Locate the cell with the specified text and output its (X, Y) center coordinate. 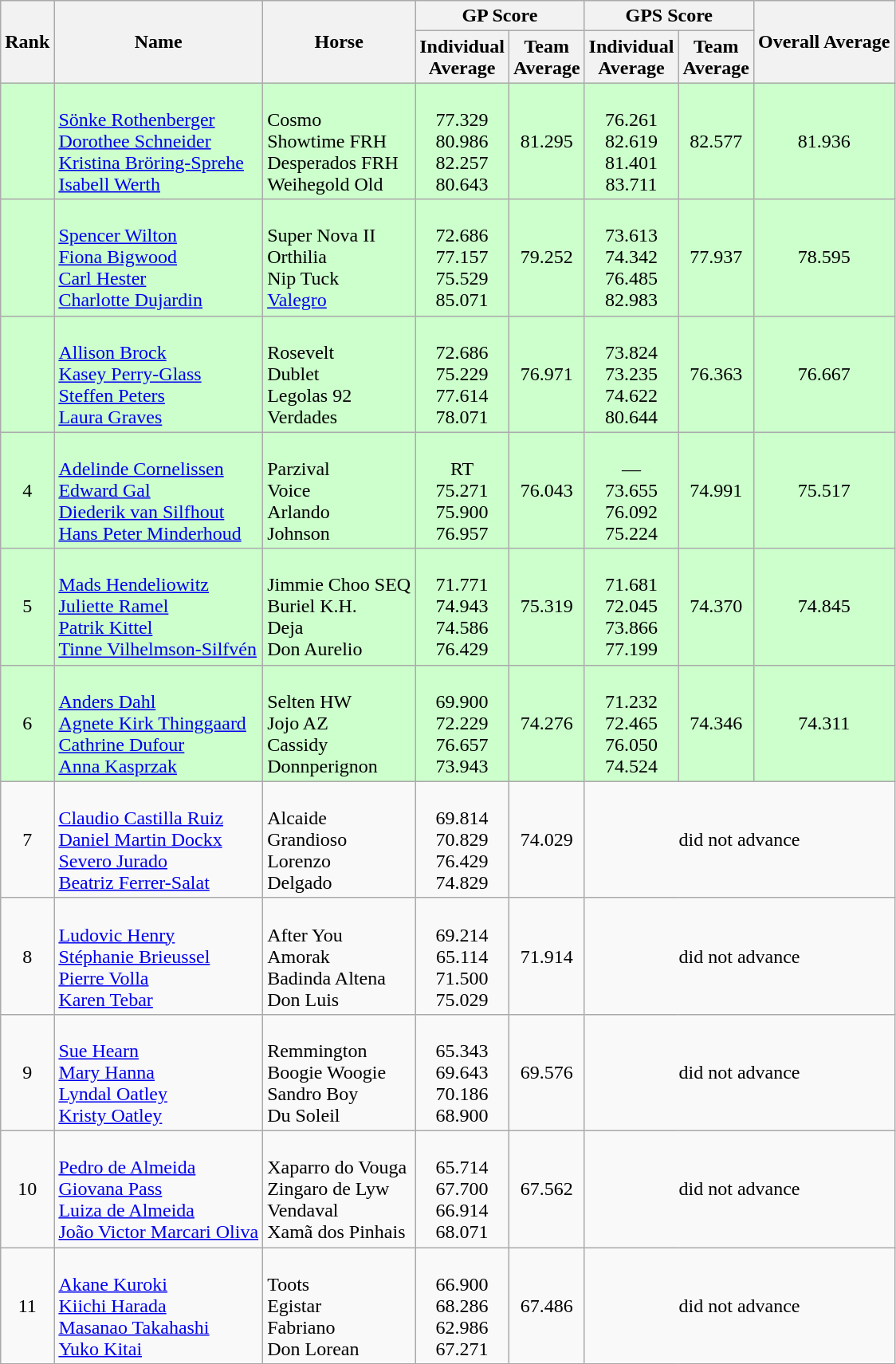
74.845 (824, 607)
8 (27, 956)
81.936 (824, 141)
6 (27, 723)
65.34369.64370.18668.900 (462, 1072)
76.971 (547, 374)
Claudio Castilla Ruiz Daniel Martin Dockx Severo Jurado Beatriz Ferrer-Salat (159, 839)
Sönke RothenbergerDorothee SchneiderKristina Bröring-SpreheIsabell Werth (159, 141)
RemmingtonBoogie WoogieSandro BoyDu Soleil (340, 1072)
7 (27, 839)
74.029 (547, 839)
76.043 (547, 490)
GP Score (500, 16)
Akane Kuroki Kiichi Harada Masanao Takahashi Yuko Kitai (159, 1305)
11 (27, 1305)
66.90068.28662.98667.271 (462, 1305)
Spencer WiltonFiona BigwoodCarl HesterCharlotte Dujardin (159, 257)
Sue Hearn Mary Hanna Lyndal Oatley Kristy Oatley (159, 1072)
69.90072.22976.65773.943 (462, 723)
Adelinde Cornelissen Edward Gal Diederik van Silfhout Hans Peter Minderhoud (159, 490)
9 (27, 1072)
79.252 (547, 257)
74.991 (716, 490)
Jimmie Choo SEQBuriel K.H. DejaDon Aurelio (340, 607)
AlcaideGrandiosoLorenzoDelgado (340, 839)
69.21465.11471.50075.029 (462, 956)
81.295 (547, 141)
After You AmorakBadinda AltenaDon Luis (340, 956)
73.61374.34276.48582.983 (631, 257)
69.81470.82976.42974.829 (462, 839)
74.370 (716, 607)
71.914 (547, 956)
Ludovic Henry Stéphanie Brieussel Pierre Volla Karen Tebar (159, 956)
75.517 (824, 490)
74.311 (824, 723)
Pedro de Almeida Giovana Pass Luiza de Almeida João Victor Marcari Oliva (159, 1189)
67.562 (547, 1189)
72.68677.15775.52985.071 (462, 257)
Anders Dahl Agnete Kirk Thinggaard Cathrine Dufour Anna Kasprzak (159, 723)
75.319 (547, 607)
CosmoShowtime FRHDesperados FRHWeihegold Old (340, 141)
Horse (340, 41)
71.77174.94374.58676.429 (462, 607)
—73.65576.09275.224 (631, 490)
Overall Average (824, 41)
73.82473.23574.62280.644 (631, 374)
4 (27, 490)
5 (27, 607)
76.26182.61981.40183.711 (631, 141)
76.667 (824, 374)
TootsEgistarFabrianoDon Lorean (340, 1305)
77.32980.98682.25780.643 (462, 141)
76.363 (716, 374)
78.595 (824, 257)
RT75.27175.90076.957 (462, 490)
Parzival VoiceArlandoJohnson (340, 490)
Selten HWJojo AZCassidy Donnperignon (340, 723)
RoseveltDubletLegolas 92Verdades (340, 374)
Name (159, 41)
Super Nova IIOrthiliaNip TuckValegro (340, 257)
69.576 (547, 1072)
Allison BrockKasey Perry-GlassSteffen PetersLaura Graves (159, 374)
71.23272.46576.05074.524 (631, 723)
74.346 (716, 723)
77.937 (716, 257)
Xaparro do VougaZingaro de LywVendavalXamã dos Pinhais (340, 1189)
10 (27, 1189)
Mads Hendeliowitz Juliette Ramel Patrik Kittel Tinne Vilhelmson-Silfvén (159, 607)
65.71467.70066.91468.071 (462, 1189)
71.68172.04573.86677.199 (631, 607)
72.68675.22977.61478.071 (462, 374)
82.577 (716, 141)
Rank (27, 41)
67.486 (547, 1305)
GPS Score (669, 16)
74.276 (547, 723)
